Detect which cell encompasses the target text, then output its [X, Y] center coordinate. 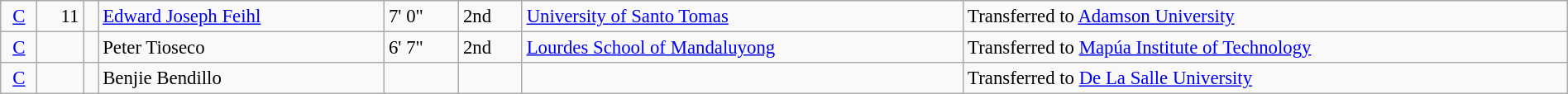
Peter Tioseco [241, 48]
7' 0" [422, 16]
University of Santo Tomas [743, 16]
Lourdes School of Mandaluyong [743, 48]
Benjie Bendillo [241, 78]
Transferred to Adamson University [1265, 16]
6' 7" [422, 48]
Edward Joseph Feihl [241, 16]
Transferred to De La Salle University [1265, 78]
11 [60, 16]
Transferred to Mapúa Institute of Technology [1265, 48]
